Locate the cell with the specified text and output its [x, y] center coordinate. 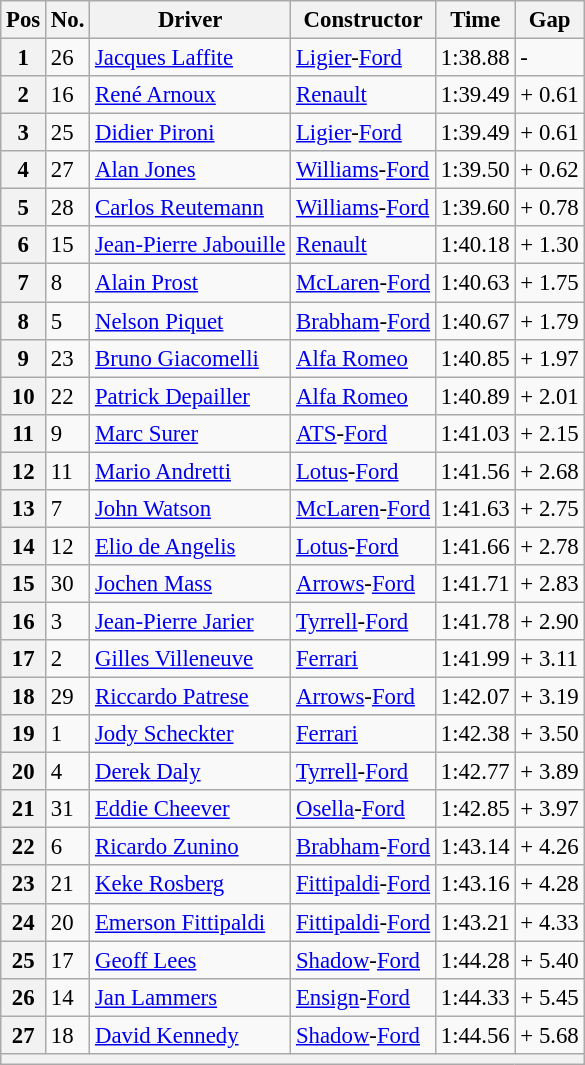
Time [475, 20]
ATS-Ford [364, 433]
1:41.56 [475, 471]
1:41.71 [475, 584]
+ 3.97 [550, 809]
1:41.78 [475, 621]
+ 1.79 [550, 321]
+ 3.11 [550, 659]
Alan Jones [190, 170]
1:43.21 [475, 922]
1:41.66 [475, 546]
Mario Andretti [190, 471]
1:40.18 [475, 245]
Pos [24, 20]
+ 4.26 [550, 847]
No. [68, 20]
Jan Lammers [190, 997]
Elio de Angelis [190, 546]
Jochen Mass [190, 584]
Didier Pironi [190, 133]
1:40.63 [475, 283]
+ 1.97 [550, 358]
Riccardo Patrese [190, 697]
Ricardo Zunino [190, 847]
31 [68, 809]
1:40.67 [475, 321]
1:38.88 [475, 58]
Carlos Reutemann [190, 208]
+ 2.75 [550, 509]
Jean-Pierre Jarier [190, 621]
1:41.99 [475, 659]
Jacques Laffite [190, 58]
28 [68, 208]
1:42.38 [475, 734]
+ 3.50 [550, 734]
1:44.28 [475, 960]
+ 3.89 [550, 772]
+ 3.19 [550, 697]
Derek Daly [190, 772]
30 [68, 584]
Gilles Villeneuve [190, 659]
19 [24, 734]
1:43.14 [475, 847]
Constructor [364, 20]
1:41.03 [475, 433]
10 [24, 396]
Driver [190, 20]
John Watson [190, 509]
+ 2.01 [550, 396]
Jean-Pierre Jabouille [190, 245]
1:40.89 [475, 396]
+ 2.68 [550, 471]
Marc Surer [190, 433]
1:43.16 [475, 885]
1:41.63 [475, 509]
1:44.33 [475, 997]
1:42.77 [475, 772]
Emerson Fittipaldi [190, 922]
1:42.85 [475, 809]
1:42.07 [475, 697]
+ 5.68 [550, 1035]
+ 4.28 [550, 885]
Jody Scheckter [190, 734]
David Kennedy [190, 1035]
1:39.50 [475, 170]
+ 1.75 [550, 283]
+ 2.90 [550, 621]
1:39.60 [475, 208]
Gap [550, 20]
+ 2.83 [550, 584]
+ 4.33 [550, 922]
+ 2.78 [550, 546]
1:44.56 [475, 1035]
Geoff Lees [190, 960]
29 [68, 697]
13 [24, 509]
Patrick Depailler [190, 396]
René Arnoux [190, 95]
- [550, 58]
Nelson Piquet [190, 321]
+ 2.15 [550, 433]
1:40.85 [475, 358]
Bruno Giacomelli [190, 358]
+ 1.30 [550, 245]
Ensign-Ford [364, 997]
24 [24, 922]
Osella-Ford [364, 809]
+ 0.62 [550, 170]
Eddie Cheever [190, 809]
+ 0.78 [550, 208]
Alain Prost [190, 283]
Keke Rosberg [190, 885]
+ 5.45 [550, 997]
+ 5.40 [550, 960]
